Provide the [x, y] coordinate of the cell's center where the given text is located.  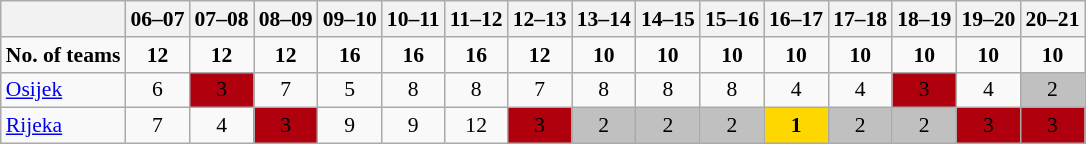
10–11 [414, 19]
18–19 [924, 19]
12–13 [540, 19]
20–21 [1052, 19]
17–18 [860, 19]
5 [350, 90]
13–14 [604, 19]
06–07 [157, 19]
08–09 [286, 19]
07–08 [221, 19]
Rijeka [64, 126]
15–16 [732, 19]
19–20 [988, 19]
14–15 [668, 19]
6 [157, 90]
Osijek [64, 90]
16–17 [796, 19]
No. of teams [64, 55]
11–12 [476, 19]
1 [796, 126]
09–10 [350, 19]
